Locate the cell with the specified text and output its [x, y] center coordinate. 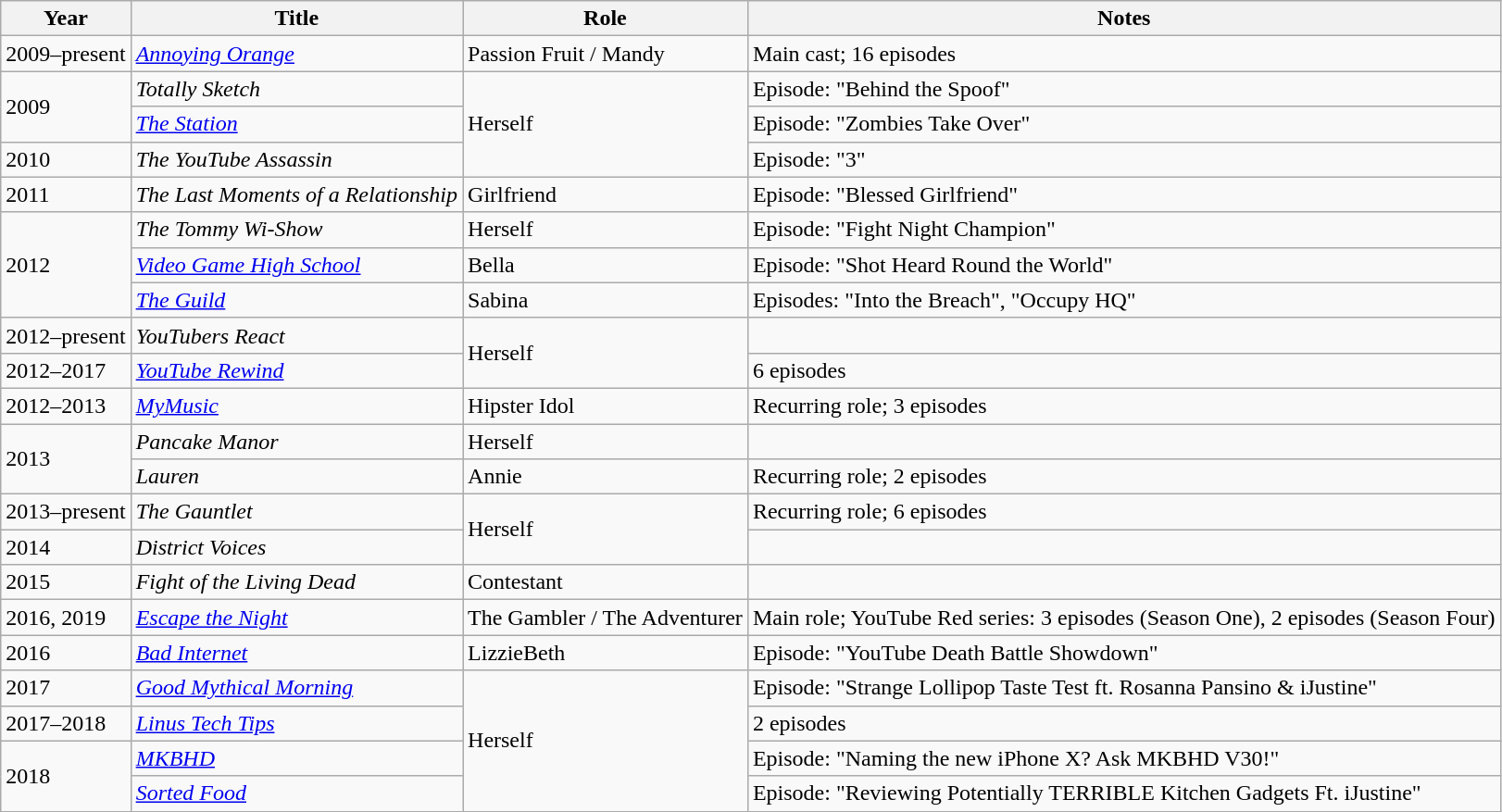
Episode: "Fight Night Champion" [1124, 230]
YouTube Rewind [296, 370]
Fight of the Living Dead [296, 582]
Main cast; 16 episodes [1124, 54]
2017–2018 [66, 723]
2016 [66, 653]
2014 [66, 547]
2009 [66, 106]
Episode: "Naming the new iPhone X? Ask MKBHD V30!" [1124, 758]
The YouTube Assassin [296, 159]
Episode: "Strange Lollipop Taste Test ft. Rosanna Pansino & iJustine" [1124, 688]
Sabina [606, 300]
Episode: "Blessed Girlfriend" [1124, 194]
Video Game High School [296, 265]
Recurring role; 3 episodes [1124, 406]
2012–present [66, 335]
Recurring role; 2 episodes [1124, 477]
Lauren [296, 477]
2 episodes [1124, 723]
6 episodes [1124, 370]
Annoying Orange [296, 54]
The Last Moments of a Relationship [296, 194]
Episode: "Reviewing Potentially TERRIBLE Kitchen Gadgets Ft. iJustine" [1124, 793]
2013–present [66, 512]
Pancake Manor [296, 442]
LizzieBeth [606, 653]
Notes [1124, 19]
YouTubers React [296, 335]
The Guild [296, 300]
Bad Internet [296, 653]
2010 [66, 159]
The Gambler / The Adventurer [606, 618]
Title [296, 19]
2016, 2019 [66, 618]
Episode: "Shot Heard Round the World" [1124, 265]
Passion Fruit / Mandy [606, 54]
Episodes: "Into the Breach", "Occupy HQ" [1124, 300]
Main role; YouTube Red series: 3 episodes (Season One), 2 episodes (Season Four) [1124, 618]
Linus Tech Tips [296, 723]
Good Mythical Morning [296, 688]
District Voices [296, 547]
2018 [66, 776]
The Tommy Wi-Show [296, 230]
Contestant [606, 582]
MyMusic [296, 406]
Year [66, 19]
Episode: "Behind the Spoof" [1124, 89]
Hipster Idol [606, 406]
Totally Sketch [296, 89]
MKBHD [296, 758]
The Gauntlet [296, 512]
2011 [66, 194]
Bella [606, 265]
2012 [66, 265]
Escape the Night [296, 618]
2013 [66, 459]
2012–2017 [66, 370]
2015 [66, 582]
Sorted Food [296, 793]
Episode: "YouTube Death Battle Showdown" [1124, 653]
2009–present [66, 54]
Girlfriend [606, 194]
2017 [66, 688]
Episode: "3" [1124, 159]
Recurring role; 6 episodes [1124, 512]
The Station [296, 124]
Annie [606, 477]
Episode: "Zombies Take Over" [1124, 124]
2012–2013 [66, 406]
Role [606, 19]
